From the cell containing the given text, extract its center point as (x, y) coordinate. 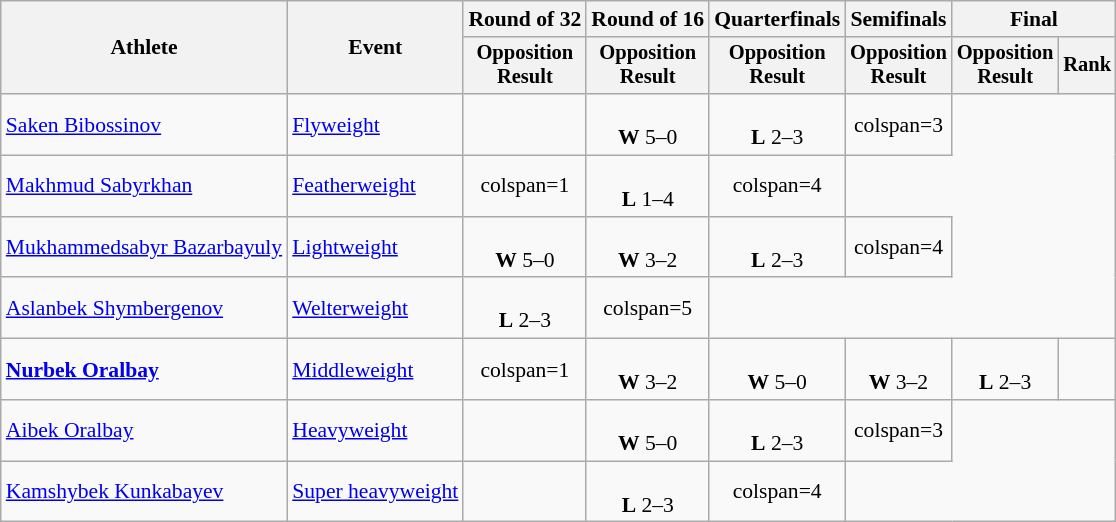
Semifinals (898, 19)
Lightweight (375, 248)
Final (1034, 19)
Makhmud Sabyrkhan (144, 186)
L 1–4 (648, 186)
Quarterfinals (777, 19)
Athlete (144, 48)
Aslanbek Shymbergenov (144, 308)
Heavyweight (375, 430)
colspan=5 (648, 308)
Rank (1087, 66)
Featherweight (375, 186)
Round of 32 (524, 19)
Flyweight (375, 124)
Nurbek Oralbay (144, 370)
Aibek Oralbay (144, 430)
Saken Bibossinov (144, 124)
Kamshybek Kunkabayev (144, 492)
Round of 16 (648, 19)
Mukhammedsabyr Bazarbayuly (144, 248)
Super heavyweight (375, 492)
Event (375, 48)
Middleweight (375, 370)
Welterweight (375, 308)
